Return the (x, y) coordinate for the center point of the cell that contains the specified text.  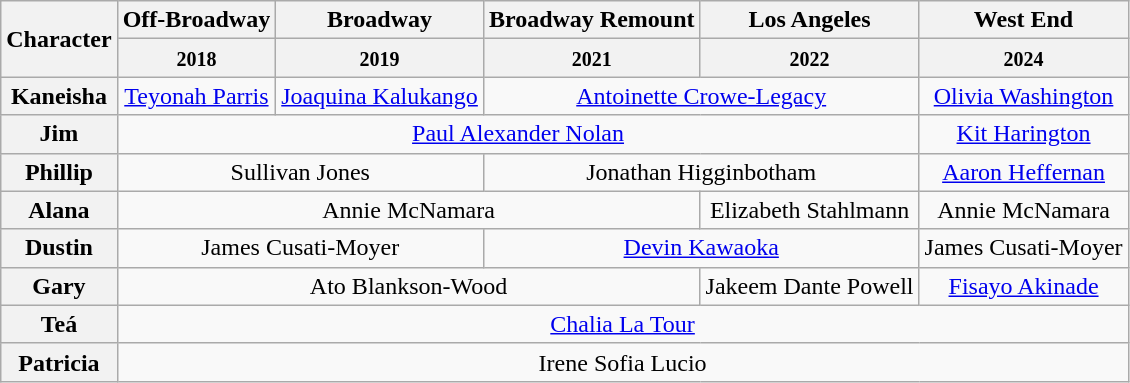
Phillip (59, 172)
Gary (59, 286)
Ato Blankson-Wood (408, 286)
Elizabeth Stahlmann (810, 210)
Broadway (380, 20)
Off-Broadway (196, 20)
Jim (59, 134)
Jakeem Dante Powell (810, 286)
Kaneisha (59, 96)
Teá (59, 324)
Alana (59, 210)
Patricia (59, 362)
Sullivan Jones (300, 172)
Teyonah Parris (196, 96)
Irene Sofia Lucio (622, 362)
Los Angeles (810, 20)
Olivia Washington (1024, 96)
2022 (810, 58)
Broadway Remount (592, 20)
West End (1024, 20)
2021 (592, 58)
Dustin (59, 248)
Character (59, 39)
Aaron Heffernan (1024, 172)
Kit Harington (1024, 134)
Chalia La Tour (622, 324)
2018 (196, 58)
Devin Kawaoka (701, 248)
2019 (380, 58)
2024 (1024, 58)
Paul Alexander Nolan (518, 134)
Fisayo Akinade (1024, 286)
Joaquina Kalukango (380, 96)
Antoinette Crowe-Legacy (701, 96)
Jonathan Higginbotham (701, 172)
